Pinpoint the cell where the given text exists, returning its (X, Y) midpoint coordinate. 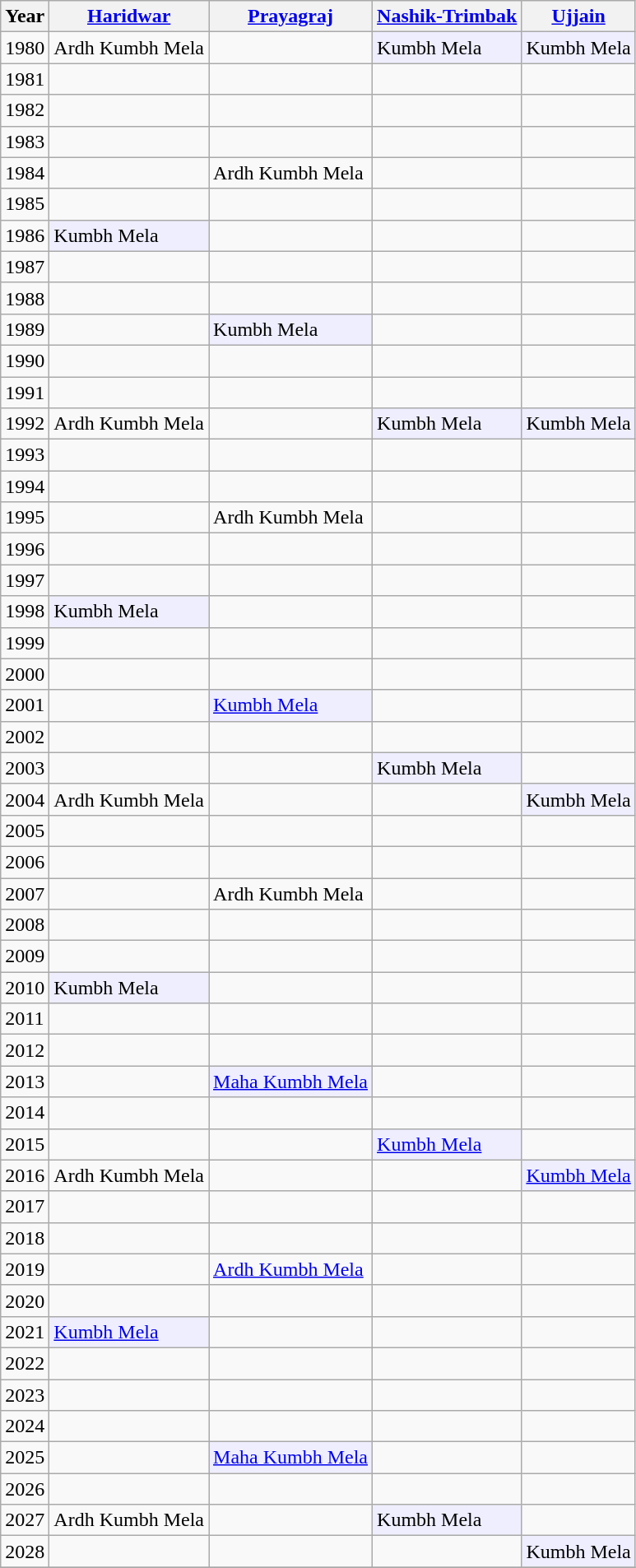
2005 (25, 831)
2028 (25, 1552)
2004 (25, 799)
2008 (25, 925)
2025 (25, 1458)
Haridwar (129, 16)
2026 (25, 1489)
1992 (25, 424)
1994 (25, 486)
2014 (25, 1113)
1984 (25, 173)
1990 (25, 361)
2013 (25, 1082)
1998 (25, 612)
1986 (25, 235)
1999 (25, 643)
2001 (25, 705)
2011 (25, 1019)
2027 (25, 1520)
2017 (25, 1207)
2020 (25, 1300)
Year (25, 16)
1987 (25, 267)
2019 (25, 1269)
2024 (25, 1426)
2006 (25, 862)
2023 (25, 1395)
2022 (25, 1363)
2009 (25, 956)
2021 (25, 1332)
1985 (25, 204)
2003 (25, 768)
2015 (25, 1144)
1995 (25, 518)
1983 (25, 142)
2000 (25, 674)
2016 (25, 1175)
1996 (25, 549)
2018 (25, 1238)
1997 (25, 580)
1980 (25, 48)
1988 (25, 298)
2012 (25, 1050)
Prayagraj (291, 16)
1993 (25, 455)
2002 (25, 737)
Nashik-Trimbak (448, 16)
1981 (25, 79)
2007 (25, 893)
1989 (25, 329)
1982 (25, 110)
1991 (25, 393)
Ujjain (578, 16)
2010 (25, 988)
